Search for the cell housing the specified text and yield its [X, Y] center coordinate. 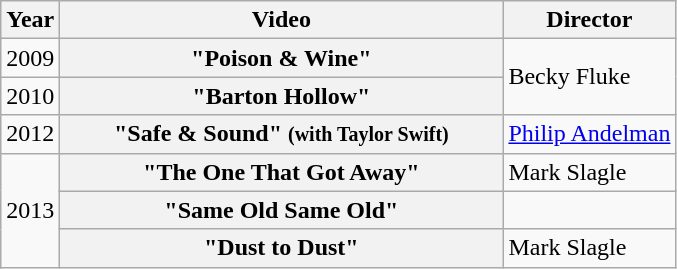
"Dust to Dust" [282, 248]
2012 [30, 134]
Year [30, 20]
2010 [30, 96]
Philip Andelman [590, 134]
Video [282, 20]
"Poison & Wine" [282, 58]
"The One That Got Away" [282, 172]
2009 [30, 58]
2013 [30, 210]
Director [590, 20]
"Same Old Same Old" [282, 210]
"Safe & Sound" (with Taylor Swift) [282, 134]
"Barton Hollow" [282, 96]
Becky Fluke [590, 77]
